Detect which cell encompasses the target text, then output its (X, Y) center coordinate. 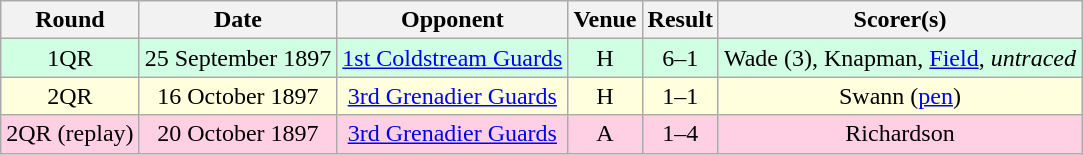
Venue (605, 20)
1QR (70, 58)
Opponent (452, 20)
Richardson (900, 134)
1st Coldstream Guards (452, 58)
25 September 1897 (238, 58)
2QR (70, 96)
20 October 1897 (238, 134)
16 October 1897 (238, 96)
Scorer(s) (900, 20)
6–1 (680, 58)
Swann (pen) (900, 96)
2QR (replay) (70, 134)
1–4 (680, 134)
Wade (3), Knapman, Field, untraced (900, 58)
Result (680, 20)
1–1 (680, 96)
Date (238, 20)
Round (70, 20)
A (605, 134)
